Scan for the cell matching the given text and deliver its [X, Y] coordinate at center. 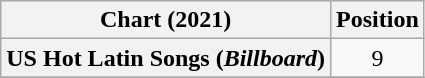
Chart (2021) [166, 20]
9 [378, 58]
Position [378, 20]
US Hot Latin Songs (Billboard) [166, 58]
